Locate the cell with the specified text and output its (x, y) center coordinate. 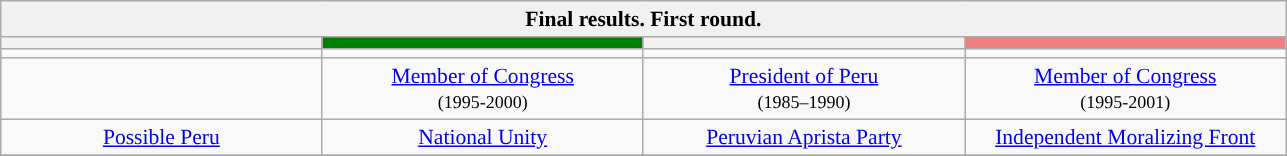
Member of Congress(1995-2001) (1126, 90)
Independent Moralizing Front (1126, 138)
Peruvian Aprista Party (804, 138)
Member of Congress(1995-2000) (482, 90)
National Unity (482, 138)
President of Peru(1985–1990) (804, 90)
Possible Peru (162, 138)
Final results. First round. (644, 19)
